Find where the given text appears and provide that cell's center as (X, Y) coordinate. 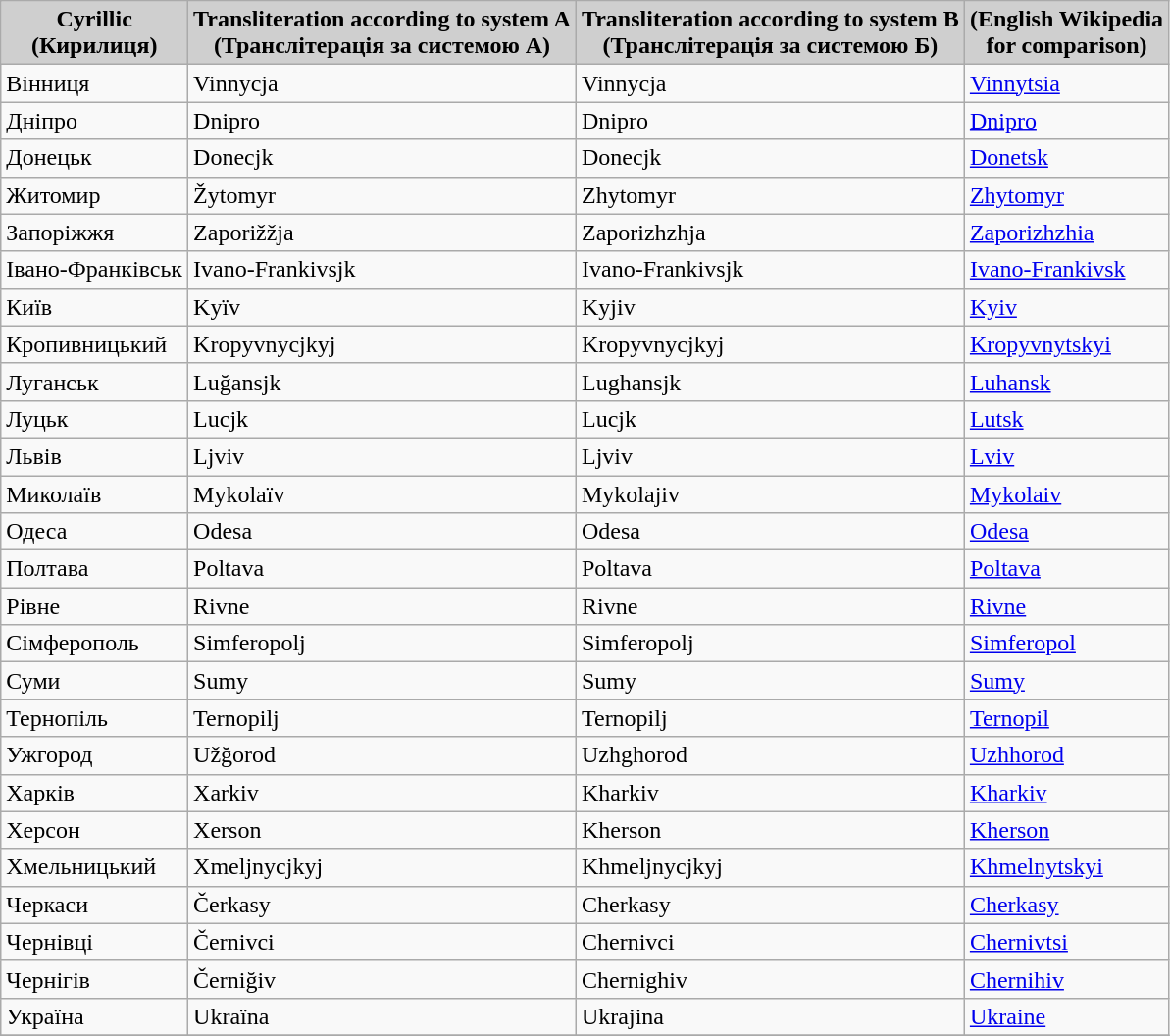
Одеса (94, 532)
Žytomyr (382, 195)
Vinnytsia (1066, 83)
Херсон (94, 830)
Chernihiv (1066, 979)
Chernivtsi (1066, 942)
Chernivci (770, 942)
Zaporižžja (382, 233)
Kyïv (382, 307)
Mykolaiv (1066, 493)
Луцьк (94, 419)
Запоріжжя (94, 233)
Ukraïna (382, 1016)
Рівне (94, 606)
Харків (94, 793)
Україна (94, 1016)
Черкаси (94, 905)
Ukrajina (770, 1016)
Ivano-Frankivsk (1066, 270)
Донецьк (94, 158)
Lughansjk (770, 382)
Полтава (94, 569)
Lviv (1066, 456)
Сімферополь (94, 644)
Київ (94, 307)
Mykolajiv (770, 493)
Львів (94, 456)
Uzhghorod (770, 755)
Тернопіль (94, 718)
Transliteration according to system B(Транслітерація за системою Б) (770, 33)
Івано-Франківськ (94, 270)
Khmeljnycjkyj (770, 867)
Xerson (382, 830)
Transliteration according to system A(Транслітерація за системою А) (382, 33)
Хмельницький (94, 867)
Kropyvnytskyi (1066, 344)
(English Wikipediafor comparison) (1066, 33)
Ужгород (94, 755)
Simferopol (1066, 644)
Čerkasy (382, 905)
Ukraine (1066, 1016)
Donetsk (1066, 158)
Kyjiv (770, 307)
Xarkiv (382, 793)
Чернігів (94, 979)
Černivci (382, 942)
Luğansjk (382, 382)
Вінниця (94, 83)
Luhansk (1066, 382)
Миколаїв (94, 493)
Cyrillic(Кирилиця) (94, 33)
Луганськ (94, 382)
Lutsk (1066, 419)
Zaporizhzhia (1066, 233)
Užğorod (382, 755)
Чернівці (94, 942)
Житомир (94, 195)
Дніпро (94, 121)
Černiğiv (382, 979)
Mykolaïv (382, 493)
Ternopil (1066, 718)
Uzhhorod (1066, 755)
Zaporizhzhja (770, 233)
Kyiv (1066, 307)
Chernighiv (770, 979)
Khmelnytskyi (1066, 867)
Суми (94, 681)
Xmeljnycjkyj (382, 867)
Кропивницький (94, 344)
